From the cell containing the given text, extract its center point as (x, y) coordinate. 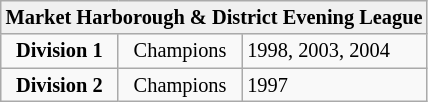
1998, 2003, 2004 (334, 51)
Market Harborough & District Evening League (214, 17)
Division 1 (60, 51)
1997 (334, 85)
Division 2 (60, 85)
